Find where the given text appears and provide that cell's center as [X, Y] coordinate. 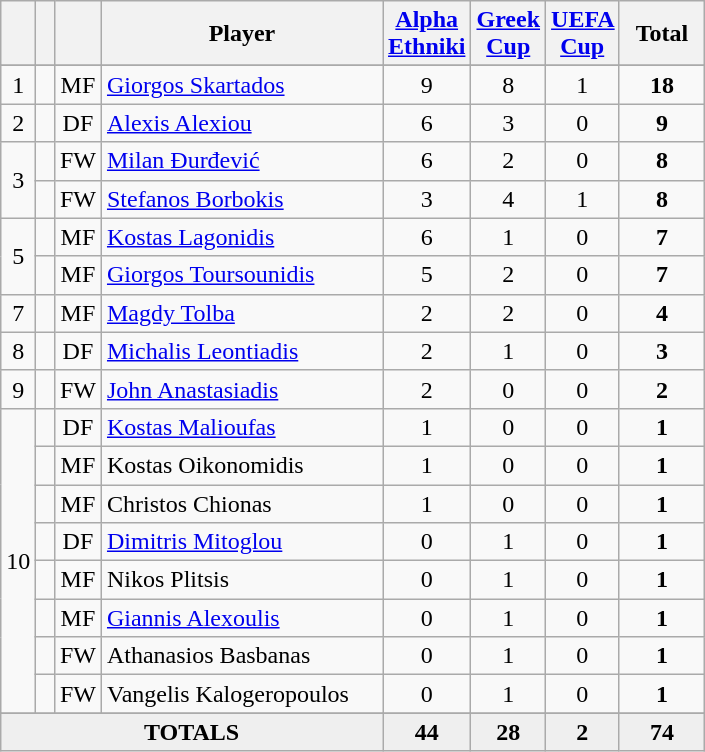
44 [426, 732]
Kostas Lagonidis [242, 237]
Kostas Oikonomidis [242, 465]
Vangelis Kalogeropoulos [242, 694]
Total [662, 34]
Giorgos Skartados [242, 85]
Michalis Leontiadis [242, 351]
Nikos Plitsis [242, 580]
18 [662, 85]
Athanasios Basbanas [242, 656]
Greek Cup [508, 34]
74 [662, 732]
Alpha Ethniki [426, 34]
Alexis Alexiou [242, 123]
Giannis Alexoulis [242, 618]
Player [242, 34]
Magdy Tolba [242, 313]
28 [508, 732]
Milan Đurđević [242, 161]
UEFA Cup [582, 34]
Kostas Malioufas [242, 427]
John Anastasiadis [242, 389]
Giorgos Toursounidis [242, 275]
Dimitris Mitoglou [242, 542]
Stefanos Borbokis [242, 199]
Christos Chionas [242, 503]
10 [18, 560]
TOTALS [192, 732]
